Provide the [X, Y] coordinate of the cell's center where the given text is located.  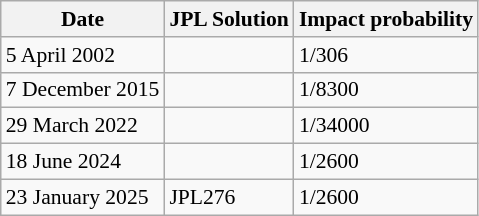
Date [83, 19]
29 March 2022 [83, 126]
23 January 2025 [83, 197]
JPL Solution [228, 19]
1/306 [386, 55]
18 June 2024 [83, 162]
1/34000 [386, 126]
Impact probability [386, 19]
7 December 2015 [83, 90]
5 April 2002 [83, 55]
JPL276 [228, 197]
1/8300 [386, 90]
